Determine the (x, y) coordinate at the center of the cell enclosing the given text.  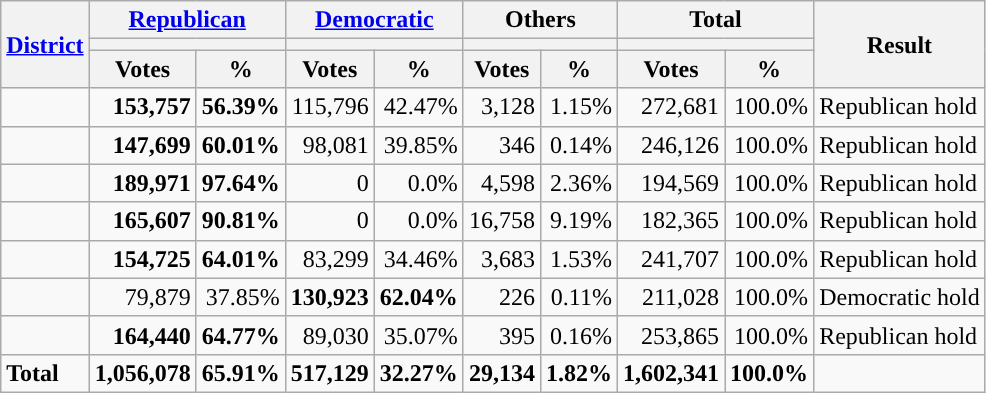
16,758 (502, 221)
2.36% (578, 183)
182,365 (670, 221)
272,681 (670, 107)
4,598 (502, 183)
62.04% (418, 297)
90.81% (240, 221)
130,923 (330, 297)
189,971 (142, 183)
194,569 (670, 183)
Result (900, 44)
3,683 (502, 259)
0.16% (578, 335)
1.82% (578, 373)
Others (540, 20)
517,129 (330, 373)
9.19% (578, 221)
211,028 (670, 297)
395 (502, 335)
32.27% (418, 373)
226 (502, 297)
246,126 (670, 145)
1,056,078 (142, 373)
34.46% (418, 259)
64.01% (240, 259)
0.14% (578, 145)
164,440 (142, 335)
153,757 (142, 107)
1.15% (578, 107)
241,707 (670, 259)
346 (502, 145)
Republican (187, 20)
65.91% (240, 373)
District (45, 44)
1.53% (578, 259)
1,602,341 (670, 373)
39.85% (418, 145)
3,128 (502, 107)
64.77% (240, 335)
Democratic hold (900, 297)
97.64% (240, 183)
0.11% (578, 297)
253,865 (670, 335)
79,879 (142, 297)
115,796 (330, 107)
42.47% (418, 107)
154,725 (142, 259)
147,699 (142, 145)
165,607 (142, 221)
29,134 (502, 373)
37.85% (240, 297)
60.01% (240, 145)
89,030 (330, 335)
98,081 (330, 145)
35.07% (418, 335)
83,299 (330, 259)
56.39% (240, 107)
Democratic (374, 20)
